Detect which cell encompasses the target text, then output its (X, Y) center coordinate. 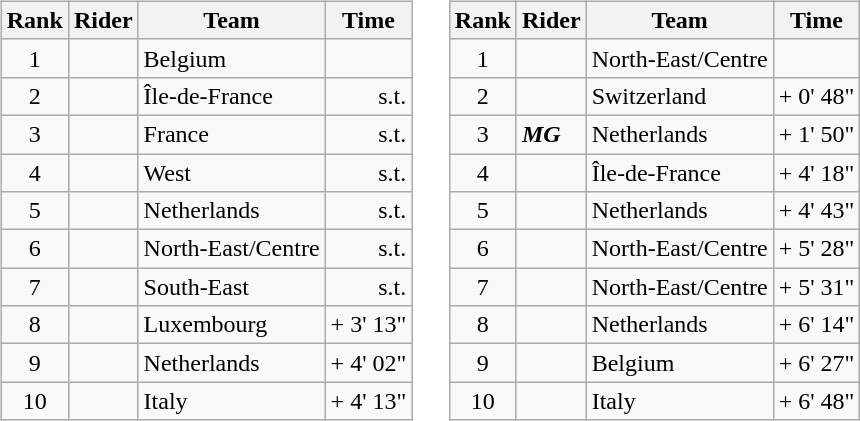
Luxembourg (232, 325)
+ 6' 14" (816, 325)
+ 5' 28" (816, 249)
+ 1' 50" (816, 134)
+ 6' 48" (816, 401)
+ 3' 13" (368, 325)
+ 4' 18" (816, 173)
West (232, 173)
+ 5' 31" (816, 287)
+ 4' 13" (368, 401)
France (232, 134)
+ 4' 02" (368, 363)
+ 6' 27" (816, 363)
Switzerland (680, 96)
+ 0' 48" (816, 96)
MG (551, 134)
+ 4' 43" (816, 211)
South-East (232, 287)
